Search for the cell housing the specified text and yield its (X, Y) center coordinate. 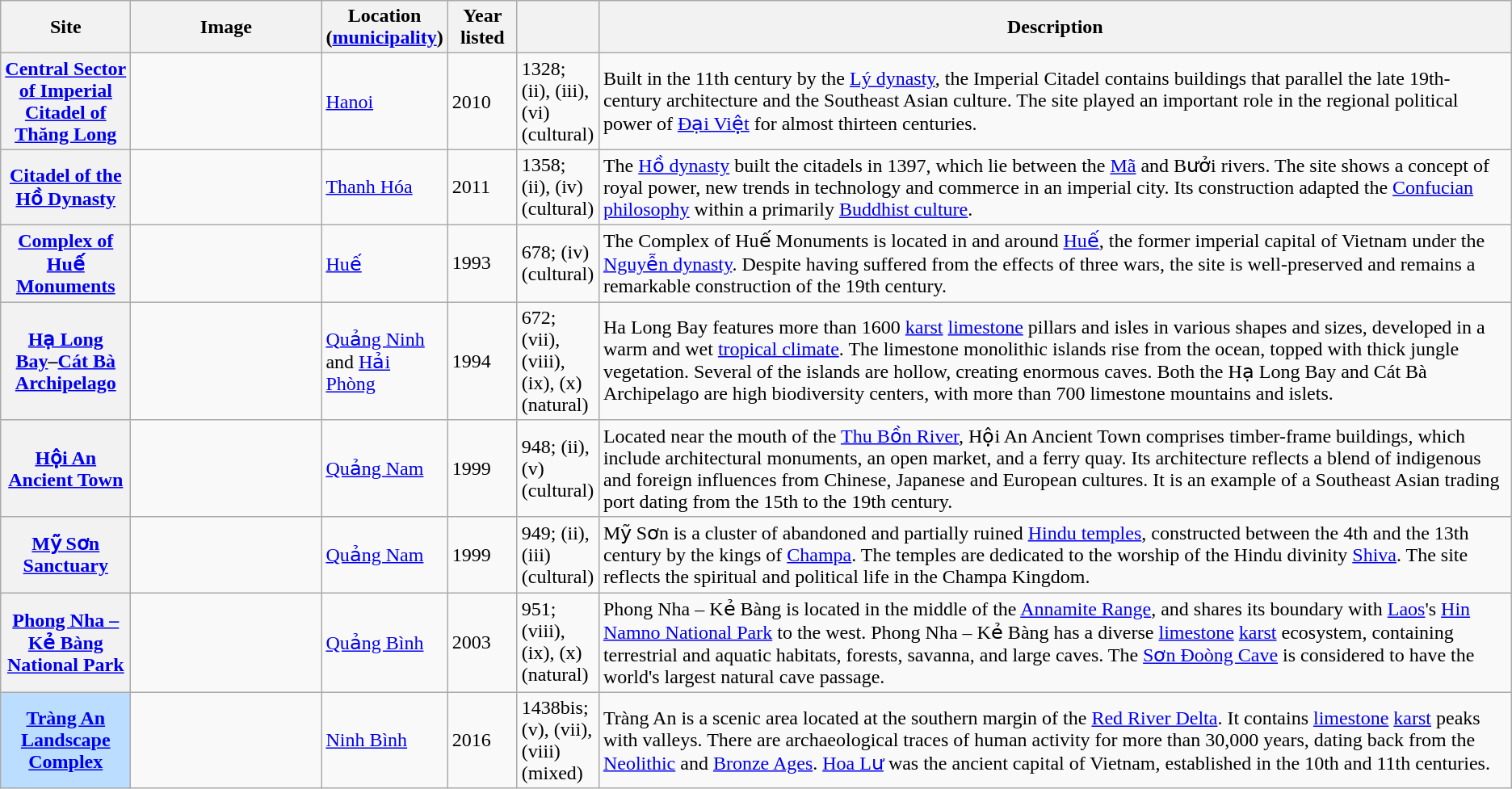
1438bis; (v), (vii), (viii) (mixed) (557, 740)
Complex of Huế Monuments (66, 263)
Hội An Ancient Town (66, 468)
1994 (482, 361)
672; (vii), (viii), (ix), (x) (natural) (557, 361)
Image (226, 27)
Site (66, 27)
Year listed (482, 27)
Tràng An Landscape Complex (66, 740)
Mỹ Sơn Sanctuary (66, 555)
Huế (384, 263)
Hanoi (384, 102)
2003 (482, 643)
2010 (482, 102)
2016 (482, 740)
1328; (ii), (iii), (vi) (cultural) (557, 102)
Central Sector of Imperial Citadel of Thăng Long (66, 102)
949; (ii), (iii) (cultural) (557, 555)
Location (municipality) (384, 27)
2011 (482, 187)
Ninh Bình (384, 740)
Thanh Hóa (384, 187)
951; (viii), (ix), (x) (natural) (557, 643)
1358; (ii), (iv) (cultural) (557, 187)
Phong Nha – Kẻ Bàng National Park (66, 643)
Description (1055, 27)
1993 (482, 263)
Quảng Bình (384, 643)
Quảng Ninh and Hải Phòng (384, 361)
Citadel of the Hồ Dynasty (66, 187)
Hạ Long Bay–Cát Bà Archipelago (66, 361)
678; (iv) (cultural) (557, 263)
948; (ii), (v) (cultural) (557, 468)
